Extract the [x, y] coordinate from the center of the cell holding the provided text.  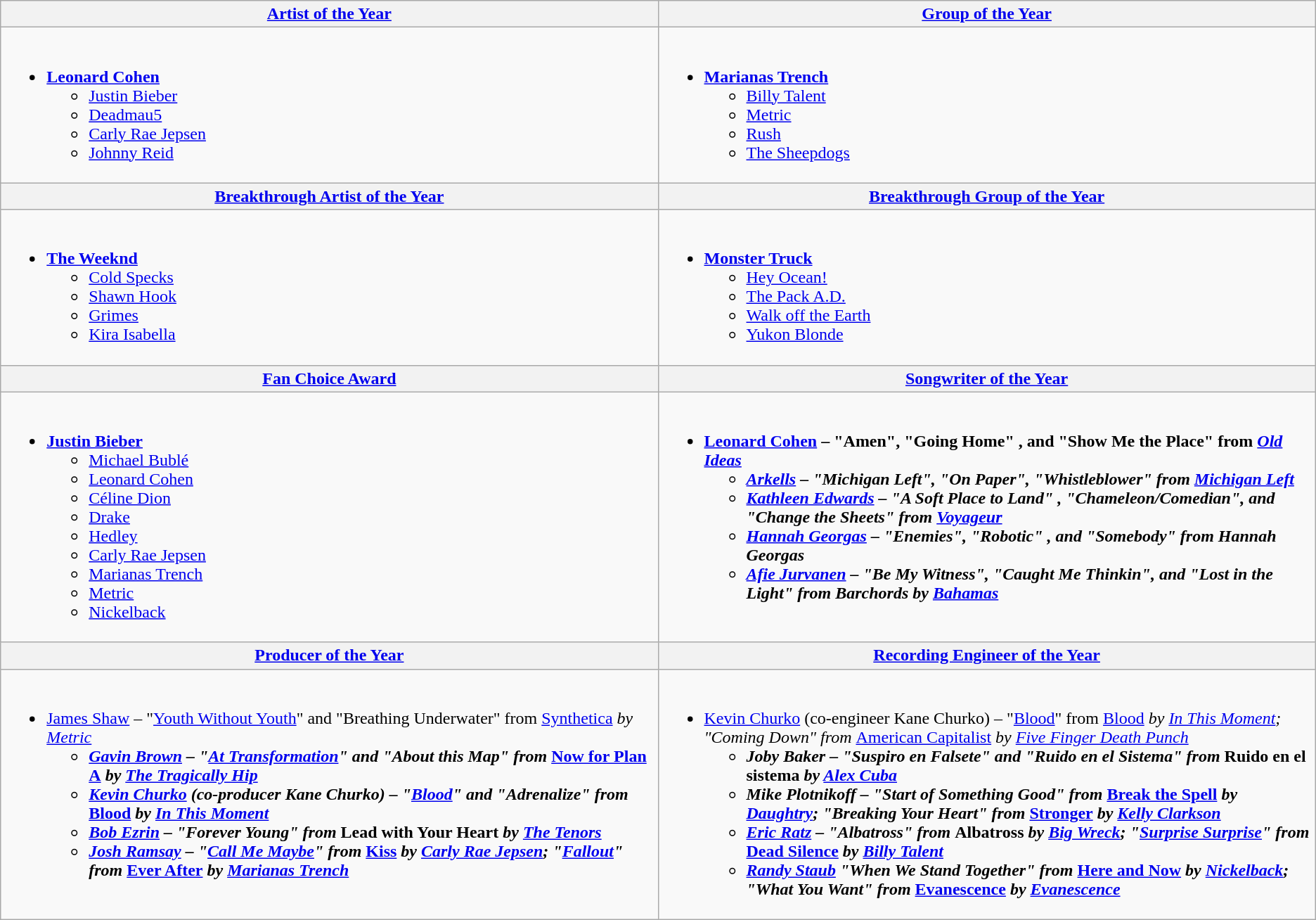
Group of the Year [987, 14]
Monster TruckHey Ocean!The Pack A.D.Walk off the EarthYukon Blonde [987, 287]
Breakthrough Group of the Year [987, 196]
Leonard CohenJustin BieberDeadmau5Carly Rae JepsenJohnny Reid [329, 106]
Justin BieberMichael BubléLeonard CohenCéline DionDrakeHedleyCarly Rae JepsenMarianas TrenchMetricNickelback [329, 517]
Breakthrough Artist of the Year [329, 196]
Producer of the Year [329, 656]
Songwriter of the Year [987, 378]
Marianas TrenchBilly TalentMetricRushThe Sheepdogs [987, 106]
Recording Engineer of the Year [987, 656]
Artist of the Year [329, 14]
Fan Choice Award [329, 378]
The WeekndCold SpecksShawn HookGrimesKira Isabella [329, 287]
